Return the [X, Y] coordinate for the center point of the cell that contains the specified text.  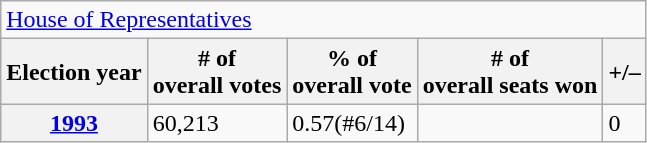
60,213 [217, 123]
0 [624, 123]
# ofoverall votes [217, 72]
House of Representatives [324, 20]
# ofoverall seats won [510, 72]
Election year [74, 72]
0.57(#6/14) [352, 123]
% ofoverall vote [352, 72]
+/– [624, 72]
1993 [74, 123]
